Capture the cell that displays the provided text and extract its (X, Y) central coordinate. 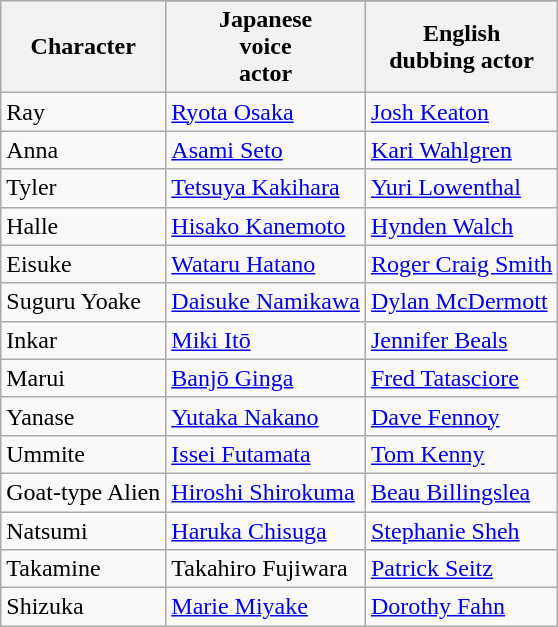
Inkar (84, 340)
Yuri Lowenthal (461, 188)
Natsumi (84, 531)
Haruka Chisuga (266, 531)
Ummite (84, 454)
Tetsuya Kakihara (266, 188)
Kari Wahlgren (461, 150)
Tom Kenny (461, 454)
Suguru Yoake (84, 302)
Marie Miyake (266, 607)
Wataru Hatano (266, 264)
Japanese voice actor (266, 47)
Yanase (84, 416)
Patrick Seitz (461, 569)
Yutaka Nakano (266, 416)
Daisuke Namikawa (266, 302)
Jennifer Beals (461, 340)
Shizuka (84, 607)
Hynden Walch (461, 226)
Miki Itō (266, 340)
Ray (84, 112)
Marui (84, 378)
Fred Tatasciore (461, 378)
Banjō Ginga (266, 378)
Beau Billingslea (461, 492)
Eisuke (84, 264)
Takamine (84, 569)
Takahiro Fujiwara (266, 569)
Issei Futamata (266, 454)
Dave Fennoy (461, 416)
Stephanie Sheh (461, 531)
Dylan McDermott (461, 302)
Goat-type Alien (84, 492)
Asami Seto (266, 150)
Hiroshi Shirokuma (266, 492)
Ryota Osaka (266, 112)
English dubbing actor (461, 47)
Tyler (84, 188)
Hisako Kanemoto (266, 226)
Roger Craig Smith (461, 264)
Character (84, 47)
Halle (84, 226)
Dorothy Fahn (461, 607)
Anna (84, 150)
Josh Keaton (461, 112)
